Provide the [X, Y] coordinate of the cell's center where the given text is located.  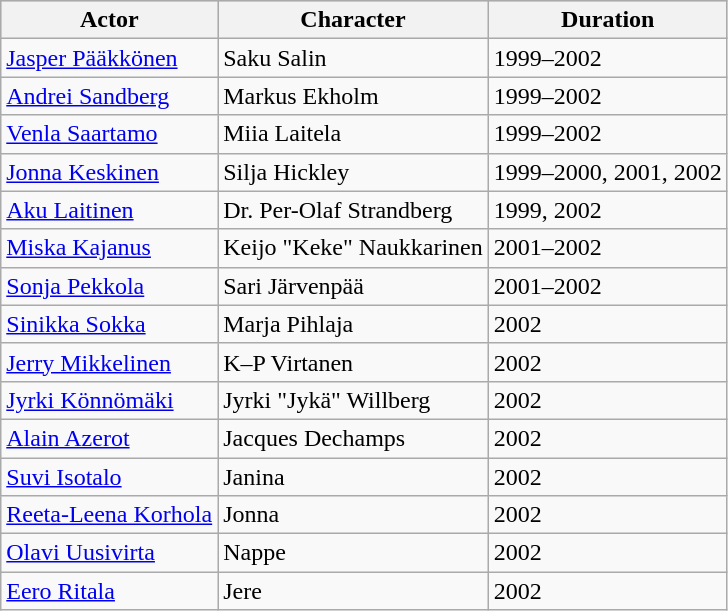
1999, 2002 [608, 210]
Marja Pihlaja [354, 324]
Silja Hickley [354, 172]
Sonja Pekkola [110, 286]
Jyrki Könnömäki [110, 400]
Jonna Keskinen [110, 172]
Dr. Per-Olaf Strandberg [354, 210]
Miska Kajanus [110, 248]
Sinikka Sokka [110, 324]
K–P Virtanen [354, 362]
Sari Järvenpää [354, 286]
Aku Laitinen [110, 210]
Jyrki "Jykä" Willberg [354, 400]
Jonna [354, 515]
Miia Laitela [354, 134]
Jacques Dechamps [354, 438]
Alain Azerot [110, 438]
Suvi Isotalo [110, 477]
Character [354, 20]
Actor [110, 20]
Reeta-Leena Korhola [110, 515]
Venla Saartamo [110, 134]
Eero Ritala [110, 591]
Saku Salin [354, 58]
Janina [354, 477]
Markus Ekholm [354, 96]
1999–2000, 2001, 2002 [608, 172]
Jere [354, 591]
Duration [608, 20]
Jasper Pääkkönen [110, 58]
Keijo "Keke" Naukkarinen [354, 248]
Jerry Mikkelinen [110, 362]
Andrei Sandberg [110, 96]
Nappe [354, 553]
Olavi Uusivirta [110, 553]
